For the text-containing cell, return its midpoint in (X, Y) coordinate format. 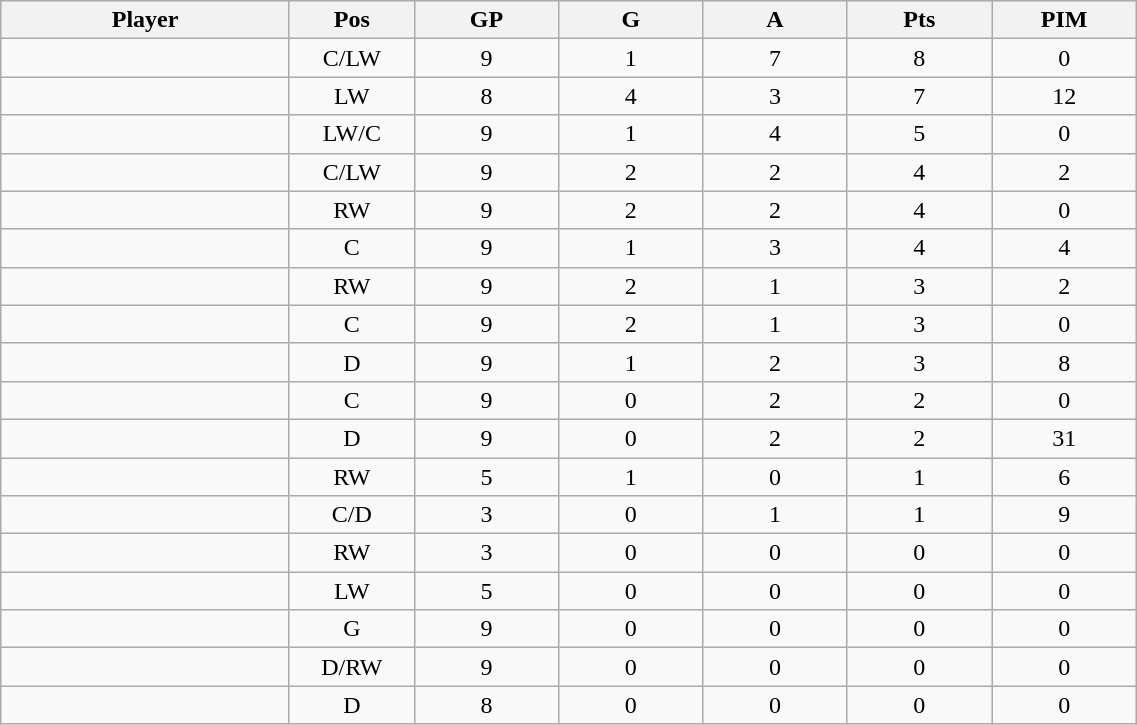
12 (1064, 96)
Pts (919, 20)
A (775, 20)
Pos (352, 20)
PIM (1064, 20)
GP (486, 20)
Player (146, 20)
LW/C (352, 134)
D/RW (352, 667)
31 (1064, 438)
6 (1064, 477)
C/D (352, 515)
